Capture the cell that displays the provided text and extract its [X, Y] central coordinate. 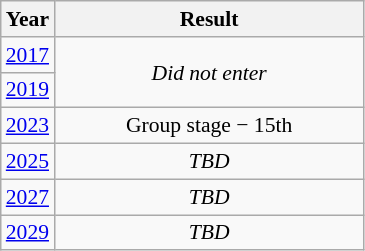
2019 [28, 90]
2017 [28, 55]
Did not enter [209, 72]
2025 [28, 162]
2027 [28, 197]
Year [28, 19]
Result [209, 19]
2029 [28, 233]
2023 [28, 126]
Group stage − 15th [209, 126]
